Provide the (X, Y) coordinate of the cell's center where the given text is located.  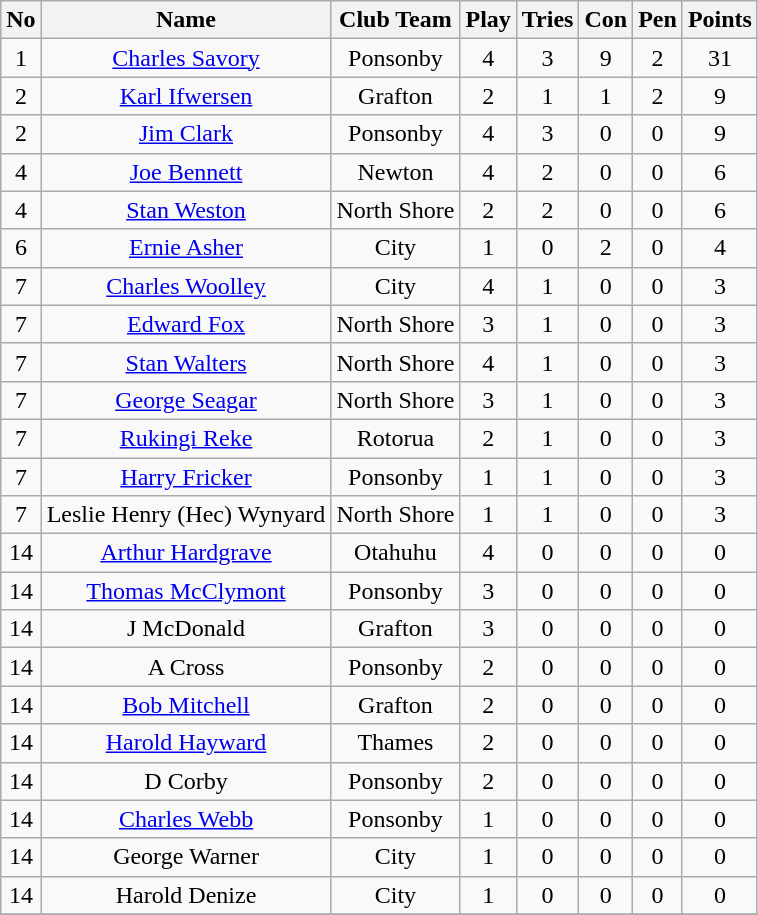
Bob Mitchell (186, 705)
Leslie Henry (Hec) Wynyard (186, 515)
Thames (396, 743)
Edward Fox (186, 324)
Name (186, 20)
Tries (548, 20)
Rukingi Reke (186, 438)
Club Team (396, 20)
Play (488, 20)
Thomas McClymont (186, 591)
Arthur Hardgrave (186, 553)
A Cross (186, 667)
Con (606, 20)
Stan Weston (186, 210)
Ernie Asher (186, 248)
George Seagar (186, 400)
Charles Webb (186, 819)
Newton (396, 172)
Harry Fricker (186, 477)
Charles Savory (186, 58)
Pen (658, 20)
Karl Ifwersen (186, 96)
J McDonald (186, 629)
Points (720, 20)
Rotorua (396, 438)
George Warner (186, 857)
Otahuhu (396, 553)
Harold Hayward (186, 743)
31 (720, 58)
Stan Walters (186, 362)
Jim Clark (186, 134)
Joe Bennett (186, 172)
Charles Woolley (186, 286)
D Corby (186, 781)
Harold Denize (186, 895)
No (21, 20)
